Find where the given text appears and provide that cell's center as (x, y) coordinate. 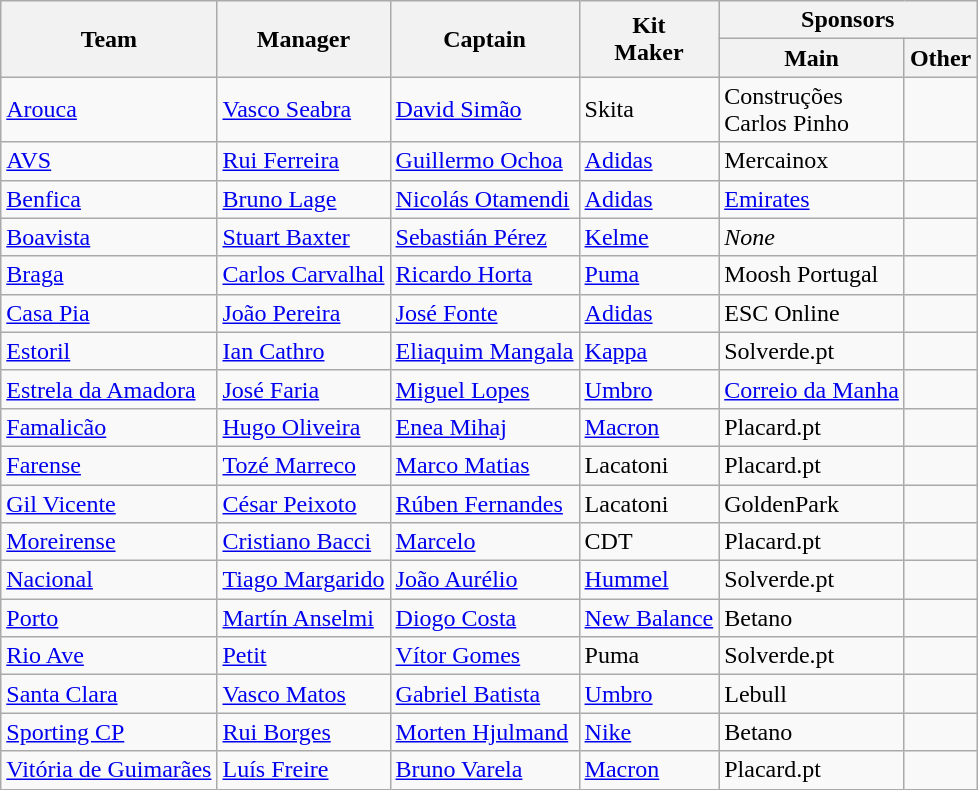
CDT (649, 542)
Kappa (649, 351)
Moreirense (109, 542)
Mercainox (812, 161)
Vitória de Guimarães (109, 770)
Tiago Margarido (304, 580)
Braga (109, 275)
None (812, 237)
Kelme (649, 237)
KitMaker (649, 39)
Manager (304, 39)
Ian Cathro (304, 351)
Rui Ferreira (304, 161)
Nike (649, 732)
Rui Borges (304, 732)
Bruno Varela (484, 770)
Martín Anselmi (304, 618)
Petit (304, 656)
Nacional (109, 580)
Emirates (812, 199)
Stuart Baxter (304, 237)
Nicolás Otamendi (484, 199)
Santa Clara (109, 694)
Miguel Lopes (484, 389)
Other (940, 58)
Sebastián Pérez (484, 237)
Guillermo Ochoa (484, 161)
Casa Pia (109, 313)
Sporting CP (109, 732)
Luís Freire (304, 770)
José Faria (304, 389)
Tozé Marreco (304, 465)
Gil Vicente (109, 503)
Bruno Lage (304, 199)
Famalicão (109, 427)
Team (109, 39)
Carlos Carvalhal (304, 275)
Skita (649, 110)
Sponsors (848, 20)
Lebull (812, 694)
New Balance (649, 618)
Boavista (109, 237)
Enea Mihaj (484, 427)
Rio Ave (109, 656)
Ricardo Horta (484, 275)
Benfica (109, 199)
João Pereira (304, 313)
Vasco Seabra (304, 110)
GoldenPark (812, 503)
João Aurélio (484, 580)
Farense (109, 465)
David Simão (484, 110)
Vítor Gomes (484, 656)
Estoril (109, 351)
Diogo Costa (484, 618)
Estrela da Amadora (109, 389)
Eliaquim Mangala (484, 351)
Morten Hjulmand (484, 732)
ConstruçõesCarlos Pinho (812, 110)
Cristiano Bacci (304, 542)
José Fonte (484, 313)
Rúben Fernandes (484, 503)
Correio da Manha (812, 389)
AVS (109, 161)
Porto (109, 618)
Moosh Portugal (812, 275)
Hugo Oliveira (304, 427)
César Peixoto (304, 503)
Hummel (649, 580)
ESC Online (812, 313)
Captain (484, 39)
Arouca (109, 110)
Marco Matias (484, 465)
Marcelo (484, 542)
Vasco Matos (304, 694)
Gabriel Batista (484, 694)
Main (812, 58)
